Scan for the cell matching the given text and deliver its (x, y) coordinate at center. 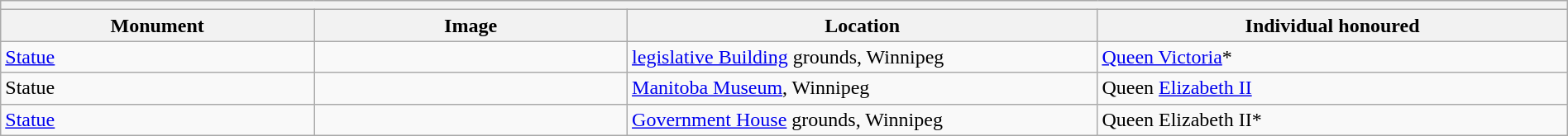
Monument (157, 26)
Queen Elizabeth II (1332, 88)
Manitoba Museum, Winnipeg (863, 88)
Government House grounds, Winnipeg (863, 120)
Image (471, 26)
Queen Victoria* (1332, 57)
legislative Building grounds, Winnipeg (863, 57)
Queen Elizabeth II* (1332, 120)
Location (863, 26)
Individual honoured (1332, 26)
